Pinpoint the cell where the given text exists, returning its (X, Y) midpoint coordinate. 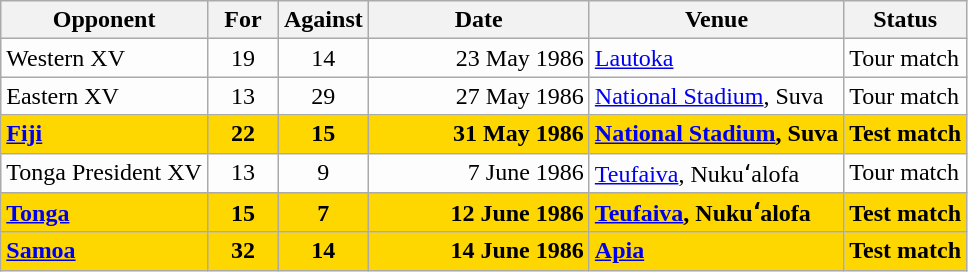
31 May 1986 (478, 134)
Eastern XV (104, 96)
Lautoka (716, 58)
19 (242, 58)
Opponent (104, 20)
14 June 1986 (478, 251)
Tonga (104, 213)
12 June 1986 (478, 213)
Apia (716, 251)
9 (324, 173)
Western XV (104, 58)
23 May 1986 (478, 58)
Status (906, 20)
Date (478, 20)
Venue (716, 20)
7 June 1986 (478, 173)
Against (324, 20)
Samoa (104, 251)
27 May 1986 (478, 96)
22 (242, 134)
29 (324, 96)
For (242, 20)
7 (324, 213)
32 (242, 251)
Tonga President XV (104, 173)
Fiji (104, 134)
